Return the (X, Y) coordinate for the center point of the cell that contains the specified text.  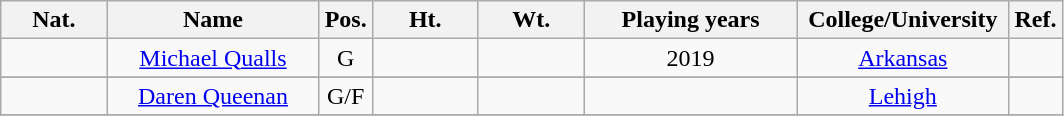
Michael Qualls (213, 58)
G (346, 58)
Ht. (425, 20)
Wt. (531, 20)
Daren Queenan (213, 96)
Lehigh (903, 96)
College/University (903, 20)
Pos. (346, 20)
Name (213, 20)
Playing years (690, 20)
Arkansas (903, 58)
G/F (346, 96)
Ref. (1036, 20)
Nat. (54, 20)
2019 (690, 58)
